Extract the (x, y) coordinate from the center of the cell holding the provided text.  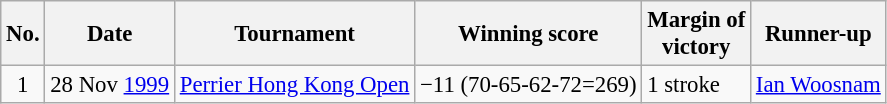
1 (23, 85)
Perrier Hong Kong Open (294, 85)
Date (110, 34)
Winning score (528, 34)
Margin ofvictory (696, 34)
No. (23, 34)
Runner-up (819, 34)
Ian Woosnam (819, 85)
28 Nov 1999 (110, 85)
Tournament (294, 34)
−11 (70-65-62-72=269) (528, 85)
1 stroke (696, 85)
